Return the (x, y) coordinate for the center point of the cell that contains the specified text.  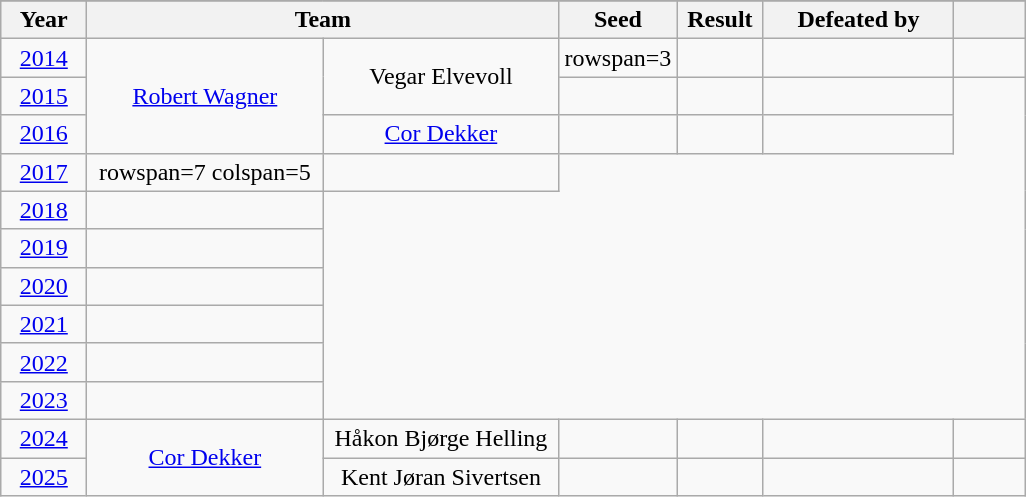
2023 (44, 400)
Defeated by (858, 20)
2015 (44, 96)
rowspan=3 (618, 58)
Team (323, 20)
Kent Jøran Sivertsen (441, 477)
2020 (44, 286)
rowspan=7 colspan=5 (205, 172)
2017 (44, 172)
2021 (44, 324)
2024 (44, 438)
2022 (44, 362)
2025 (44, 477)
2016 (44, 134)
2014 (44, 58)
2018 (44, 210)
Robert Wagner (205, 96)
Vegar Elvevoll (441, 77)
Seed (618, 20)
Result (720, 20)
Year (44, 20)
Håkon Bjørge Helling (441, 438)
2019 (44, 248)
